Find where the given text appears and provide that cell's center as (X, Y) coordinate. 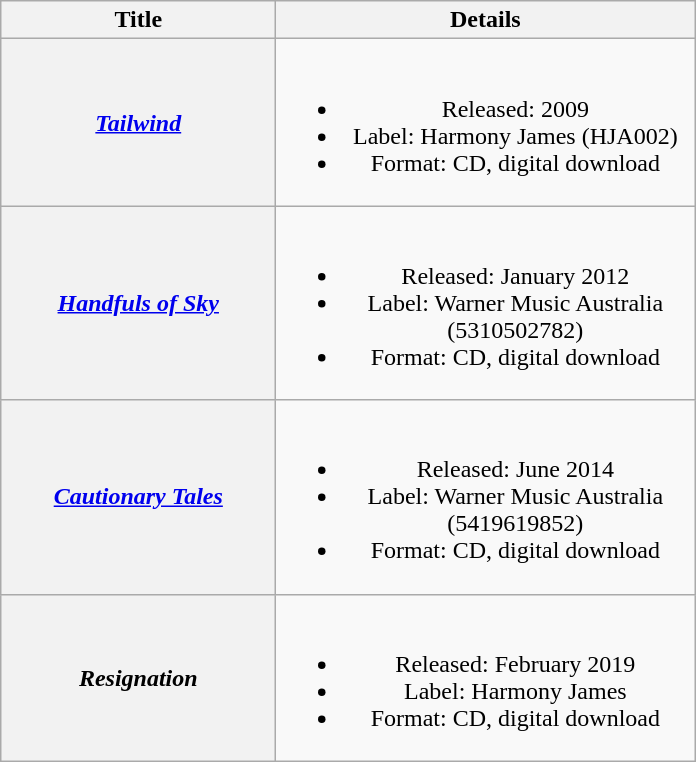
Handfuls of Sky (138, 303)
Released: February 2019Label: Harmony JamesFormat: CD, digital download (486, 678)
Title (138, 20)
Released: 2009Label: Harmony James (HJA002)Format: CD, digital download (486, 122)
Resignation (138, 678)
Details (486, 20)
Released: June 2014Label: Warner Music Australia (5419619852)Format: CD, digital download (486, 497)
Cautionary Tales (138, 497)
Tailwind (138, 122)
Released: January 2012Label: Warner Music Australia (5310502782)Format: CD, digital download (486, 303)
